Detect which cell encompasses the target text, then output its [X, Y] center coordinate. 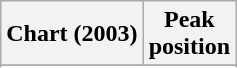
Peakposition [189, 34]
Chart (2003) [72, 34]
